Output the (x, y) coordinate of the center of the cell containing the given text.  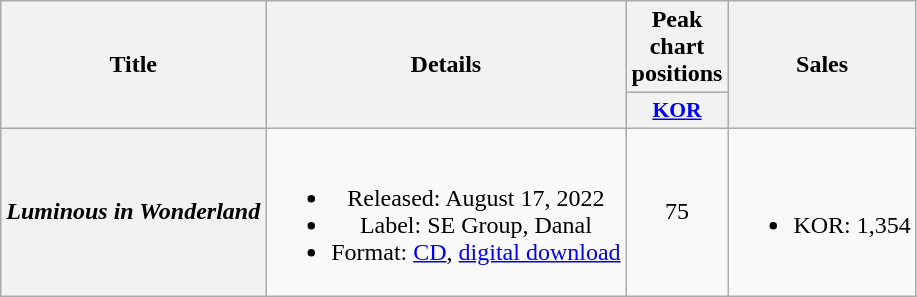
Luminous in Wonderland (134, 212)
Peak chart positions (677, 47)
Title (134, 65)
75 (677, 212)
Released: August 17, 2022Label: SE Group, DanalFormat: CD, digital download (446, 212)
Details (446, 65)
KOR (677, 111)
Sales (822, 65)
KOR: 1,354 (822, 212)
